Determine the (X, Y) coordinate at the center of the cell enclosing the given text.  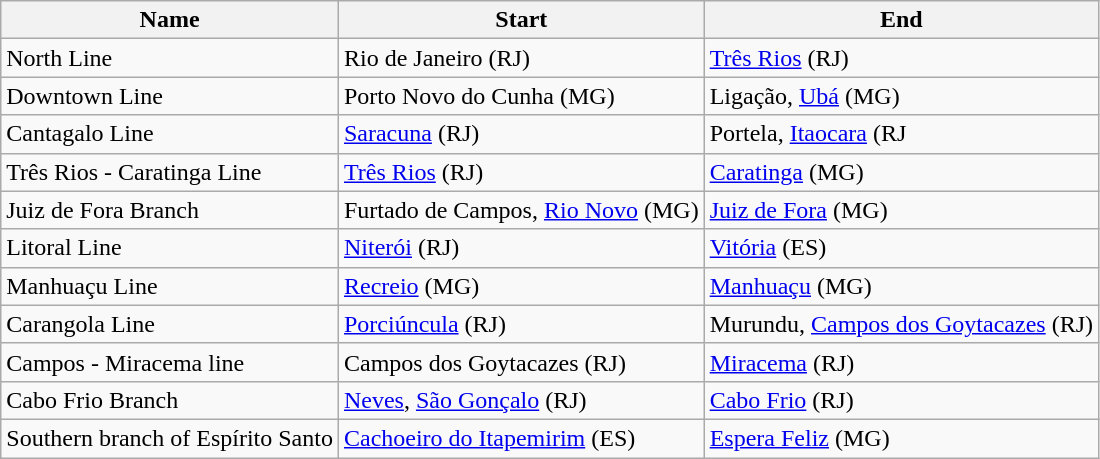
Juiz de Fora Branch (170, 210)
Ligação, Ubá (MG) (901, 96)
Campos dos Goytacazes (RJ) (521, 362)
Furtado de Campos, Rio Novo (MG) (521, 210)
Saracuna (RJ) (521, 134)
Neves, São Gonçalo (RJ) (521, 400)
Cantagalo Line (170, 134)
Miracema (RJ) (901, 362)
Vitória (ES) (901, 248)
Juiz de Fora (MG) (901, 210)
Espera Feliz (MG) (901, 438)
Southern branch of Espírito Santo (170, 438)
Niterói (RJ) (521, 248)
Name (170, 20)
Litoral Line (170, 248)
Carangola Line (170, 324)
Caratinga (MG) (901, 172)
Campos - Miracema line (170, 362)
Rio de Janeiro (RJ) (521, 58)
Manhuaçu (MG) (901, 286)
Portela, Itaocara (RJ (901, 134)
Start (521, 20)
Cabo Frio Branch (170, 400)
End (901, 20)
Três Rios - Caratinga Line (170, 172)
Recreio (MG) (521, 286)
Murundu, Campos dos Goytacazes (RJ) (901, 324)
Manhuaçu Line (170, 286)
Cachoeiro do Itapemirim (ES) (521, 438)
Cabo Frio (RJ) (901, 400)
Porciúncula (RJ) (521, 324)
Downtown Line (170, 96)
North Line (170, 58)
Porto Novo do Cunha (MG) (521, 96)
